Return [X, Y] of the center of cell containing provided text 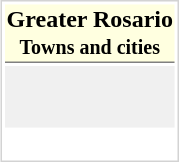
Greater RosarioTowns and cities [90, 33]
